Output the (X, Y) coordinate of the center of the cell containing the given text.  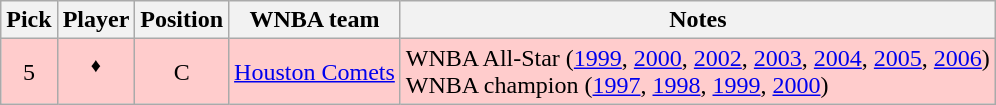
WNBA team (315, 20)
Notes (698, 20)
Player (96, 20)
5 (29, 72)
Position (182, 20)
Pick (29, 20)
♦ (96, 72)
WNBA All-Star (1999, 2000, 2002, 2003, 2004, 2005, 2006)WNBA champion (1997, 1998, 1999, 2000) (698, 72)
Houston Comets (315, 72)
C (182, 72)
